Output the [x, y] coordinate of the center of the cell containing the given text.  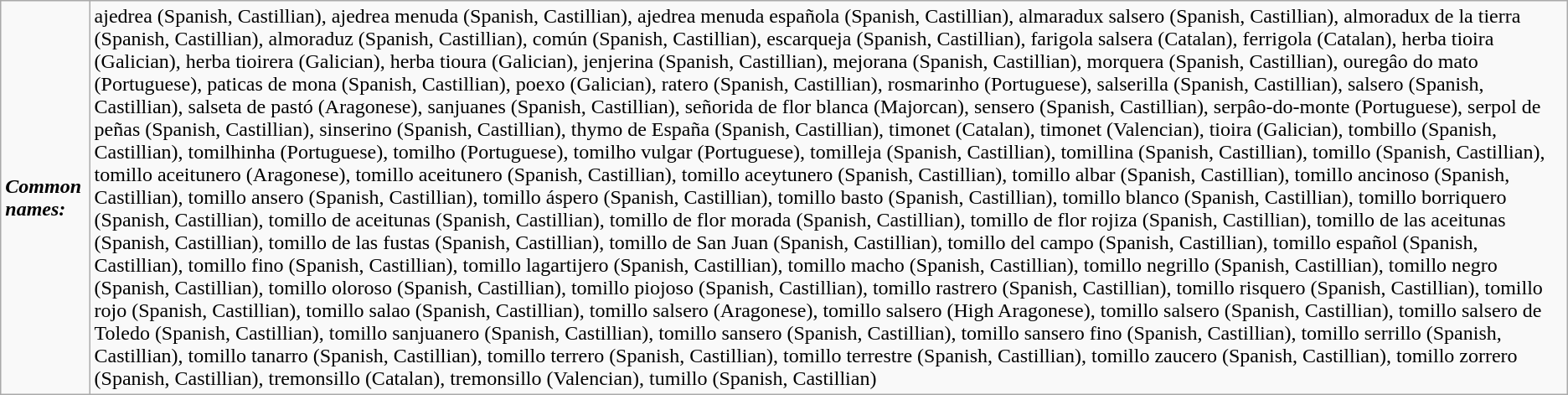
Common names: [45, 198]
